Find where the given text appears and provide that cell's center as (X, Y) coordinate. 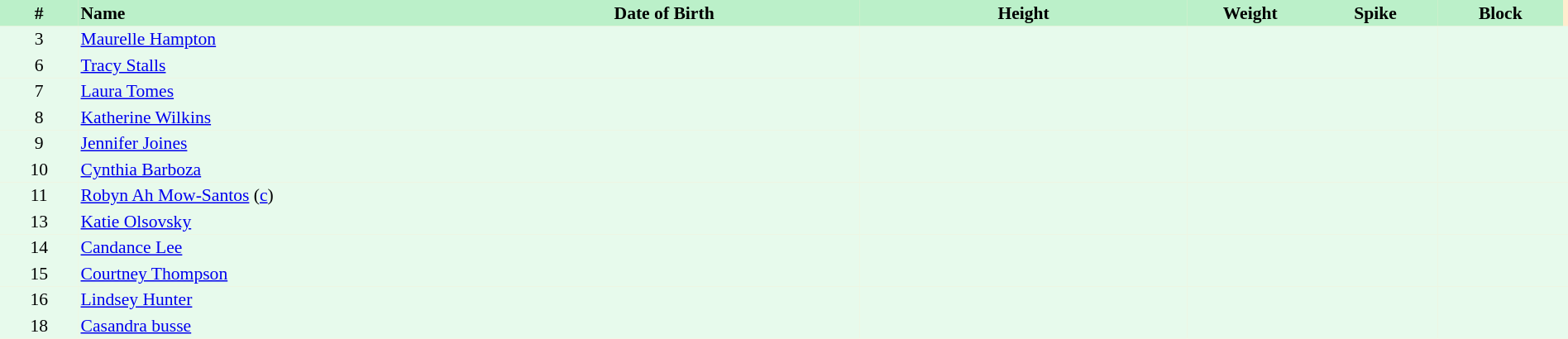
Spike (1374, 13)
9 (39, 144)
16 (39, 299)
Robyn Ah Mow-Santos (c) (273, 195)
Courtney Thompson (273, 274)
Block (1500, 13)
18 (39, 326)
Candance Lee (273, 248)
Height (1024, 13)
8 (39, 117)
Tracy Stalls (273, 65)
10 (39, 169)
# (39, 13)
15 (39, 274)
Jennifer Joines (273, 144)
Maurelle Hampton (273, 40)
11 (39, 195)
Cynthia Barboza (273, 169)
7 (39, 91)
Weight (1250, 13)
Name (273, 13)
Casandra busse (273, 326)
3 (39, 40)
Lindsey Hunter (273, 299)
13 (39, 222)
6 (39, 65)
Laura Tomes (273, 91)
14 (39, 248)
Date of Birth (664, 13)
Katherine Wilkins (273, 117)
Katie Olsovsky (273, 222)
